Return the [X, Y] coordinate for the center point of the cell that contains the specified text.  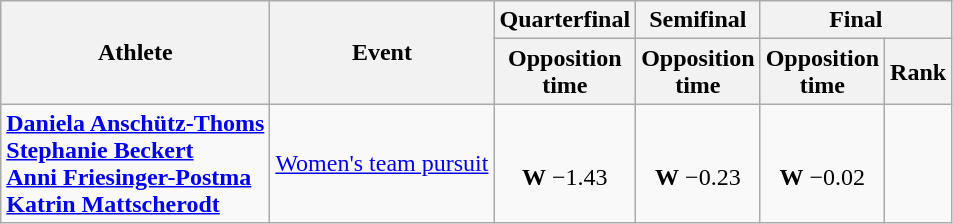
Rank [918, 72]
W −1.43 [565, 164]
W −0.23 [698, 164]
Athlete [136, 52]
Daniela Anschütz-ThomsStephanie BeckertAnni Friesinger-PostmaKatrin Mattscherodt [136, 164]
W −0.02 [822, 164]
Women's team pursuit [382, 164]
Quarterfinal [565, 20]
Semifinal [698, 20]
Event [382, 52]
Final [856, 20]
